Capture the cell that displays the provided text and extract its [x, y] central coordinate. 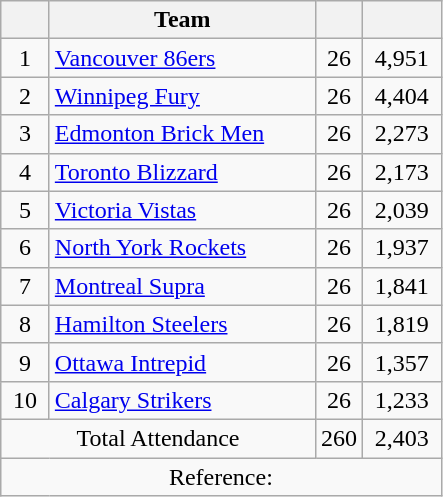
2,039 [402, 210]
Toronto Blizzard [182, 172]
Victoria Vistas [182, 210]
3 [26, 134]
Ottawa Intrepid [182, 362]
4 [26, 172]
Calgary Strikers [182, 400]
2 [26, 96]
1,819 [402, 324]
Total Attendance [158, 438]
4,404 [402, 96]
Winnipeg Fury [182, 96]
260 [338, 438]
1 [26, 58]
Vancouver 86ers [182, 58]
1,937 [402, 248]
Montreal Supra [182, 286]
2,273 [402, 134]
Reference: [221, 477]
10 [26, 400]
4,951 [402, 58]
6 [26, 248]
5 [26, 210]
1,233 [402, 400]
Team [182, 20]
7 [26, 286]
9 [26, 362]
North York Rockets [182, 248]
2,173 [402, 172]
1,841 [402, 286]
8 [26, 324]
Hamilton Steelers [182, 324]
Edmonton Brick Men [182, 134]
1,357 [402, 362]
2,403 [402, 438]
